Locate the cell with the specified text and output its [X, Y] center coordinate. 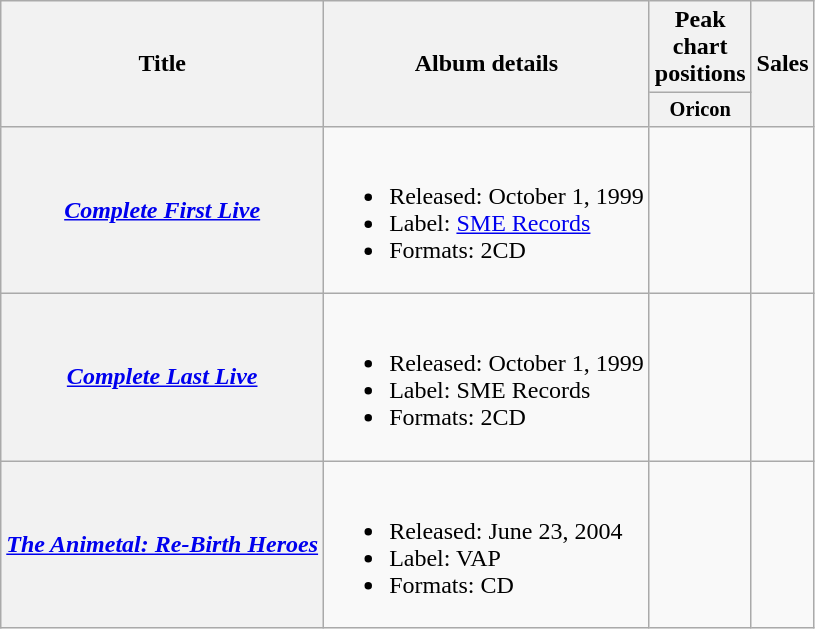
Oricon [700, 110]
The Animetal: Re-Birth Heroes [162, 544]
Complete First Live [162, 210]
Released: June 23, 2004Label: VAPFormats: CD [487, 544]
Peak chart positions [700, 47]
Title [162, 64]
Complete Last Live [162, 378]
Album details [487, 64]
Sales [782, 64]
